Locate the cell with the specified text and output its [x, y] center coordinate. 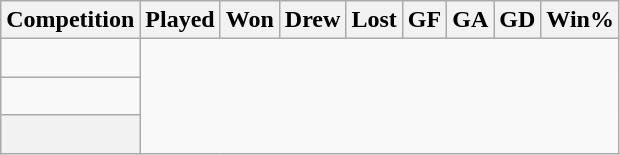
GF [424, 20]
GA [470, 20]
GD [518, 20]
Win% [580, 20]
Drew [312, 20]
Won [250, 20]
Lost [374, 20]
Played [180, 20]
Competition [70, 20]
